Find where the given text appears and provide that cell's center as [x, y] coordinate. 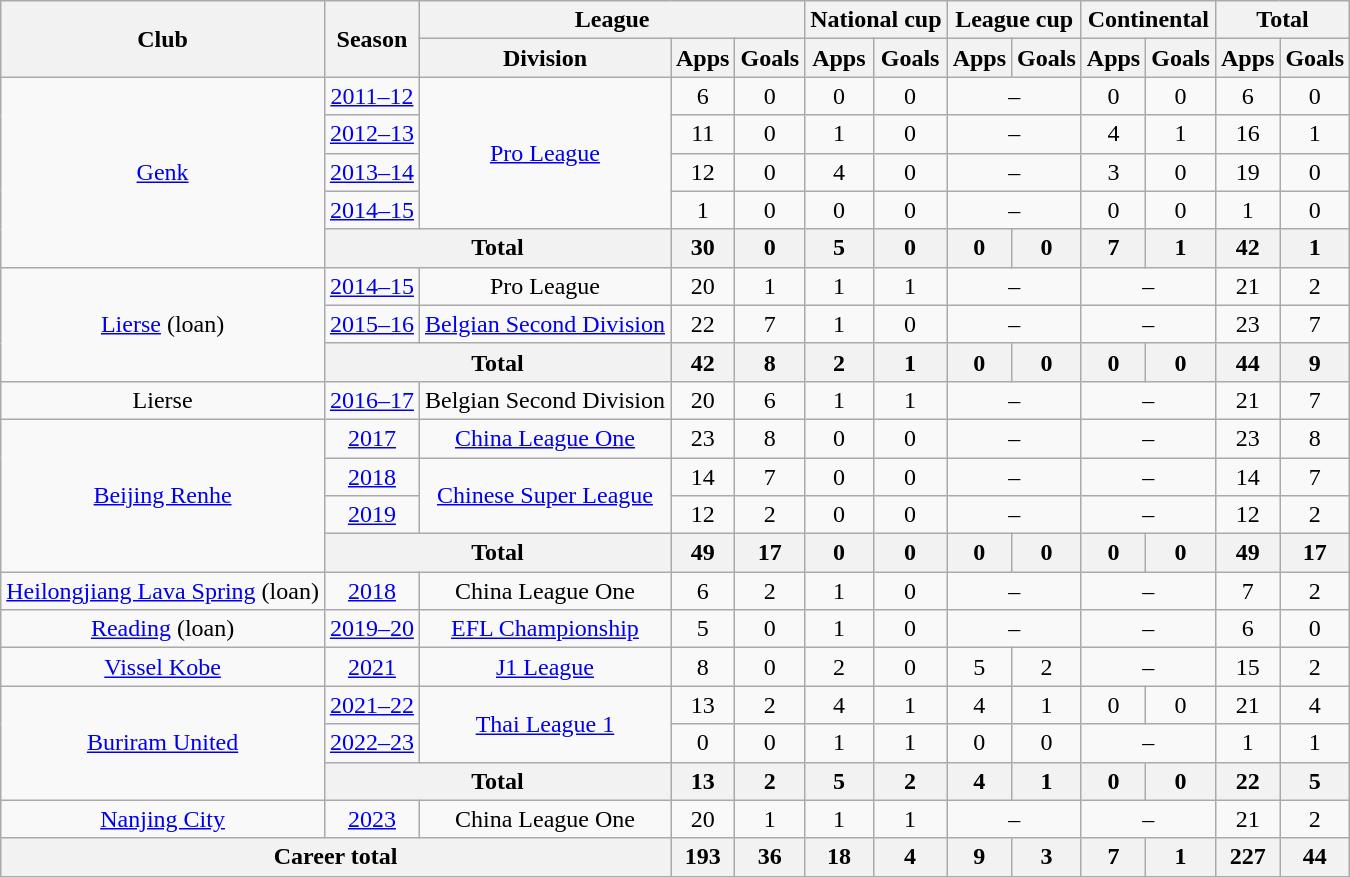
Genk [163, 172]
Vissel Kobe [163, 667]
League cup [1014, 20]
2021–22 [372, 705]
League [612, 20]
2023 [372, 819]
2015–16 [372, 324]
Nanjing City [163, 819]
2017 [372, 438]
2016–17 [372, 400]
National cup [876, 20]
Thai League 1 [544, 724]
193 [702, 857]
Division [544, 58]
Lierse [163, 400]
2013–14 [372, 172]
36 [770, 857]
2019–20 [372, 629]
EFL Championship [544, 629]
J1 League [544, 667]
Season [372, 39]
Lierse (loan) [163, 324]
Reading (loan) [163, 629]
Beijing Renhe [163, 495]
227 [1247, 857]
11 [702, 134]
Chinese Super League [544, 496]
Buriram United [163, 743]
2012–13 [372, 134]
2011–12 [372, 96]
15 [1247, 667]
2019 [372, 515]
19 [1247, 172]
Continental [1148, 20]
Heilongjiang Lava Spring (loan) [163, 591]
2021 [372, 667]
16 [1247, 134]
Club [163, 39]
30 [702, 248]
18 [839, 857]
2022–23 [372, 743]
Career total [336, 857]
